Return [X, Y] of the center of cell containing provided text 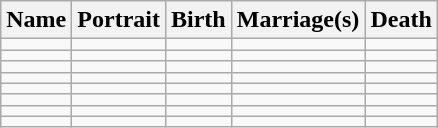
Death [401, 20]
Marriage(s) [298, 20]
Portrait [119, 20]
Birth [198, 20]
Name [36, 20]
